Capture the cell that displays the provided text and extract its (x, y) central coordinate. 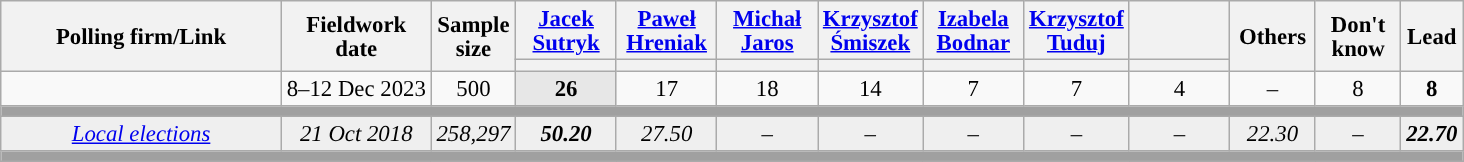
258,297 (474, 134)
22.70 (1432, 134)
18 (768, 90)
21 Oct 2018 (356, 134)
Fieldworkdate (356, 36)
Samplesize (474, 36)
14 (870, 90)
Krzysztof Śmiszek (870, 30)
500 (474, 90)
Michał Jaros (768, 30)
50.20 (566, 134)
27.50 (666, 134)
17 (666, 90)
Izabela Bodnar (974, 30)
22.30 (1273, 134)
Others (1273, 36)
Lead (1432, 36)
Polling firm/Link (142, 36)
Local elections (142, 134)
Krzysztof Tuduj (1076, 30)
Jacek Sutryk (566, 30)
26 (566, 90)
8–12 Dec 2023 (356, 90)
Don't know (1358, 36)
4 (1180, 90)
Paweł Hreniak (666, 30)
